Detect which cell encompasses the target text, then output its (x, y) center coordinate. 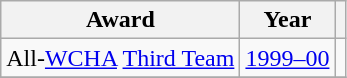
All-WCHA Third Team (120, 58)
1999–00 (288, 58)
Year (288, 20)
Award (120, 20)
